Capture the cell that displays the provided text and extract its [x, y] central coordinate. 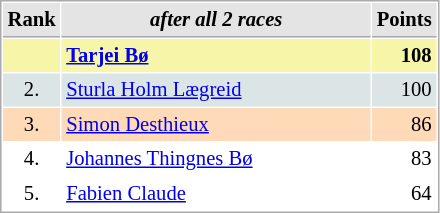
108 [404, 56]
4. [32, 158]
Sturla Holm Lægreid [216, 90]
100 [404, 90]
3. [32, 124]
86 [404, 124]
83 [404, 158]
2. [32, 90]
5. [32, 194]
Fabien Claude [216, 194]
Johannes Thingnes Bø [216, 158]
Rank [32, 20]
after all 2 races [216, 20]
Points [404, 20]
Tarjei Bø [216, 56]
64 [404, 194]
Simon Desthieux [216, 124]
